Find where the given text appears and provide that cell's center as (x, y) coordinate. 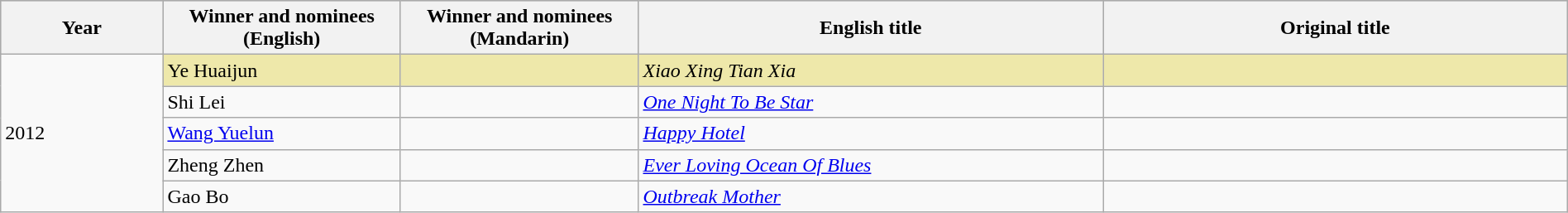
Gao Bo (282, 196)
Wang Yuelun (282, 133)
Year (82, 28)
One Night To Be Star (871, 102)
Xiao Xing Tian Xia (871, 70)
Winner and nominees(Mandarin) (519, 28)
Zheng Zhen (282, 165)
Ever Loving Ocean Of Blues (871, 165)
Outbreak Mother (871, 196)
Shi Lei (282, 102)
Ye Huaijun (282, 70)
Happy Hotel (871, 133)
2012 (82, 133)
Winner and nominees(English) (282, 28)
Original title (1336, 28)
English title (871, 28)
